Locate the cell with the specified text and output its [X, Y] center coordinate. 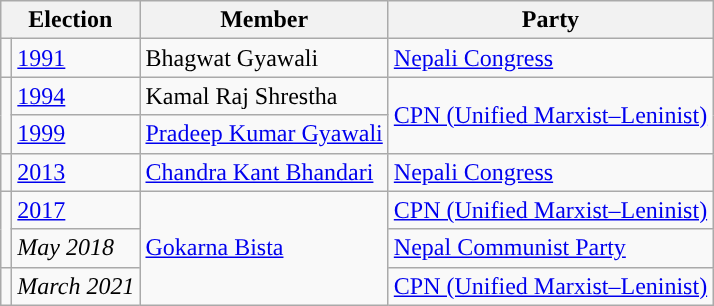
Election [70, 20]
Gokarna Bista [264, 248]
March 2021 [76, 286]
1991 [76, 58]
1994 [76, 96]
1999 [76, 134]
Party [550, 20]
Member [264, 20]
2017 [76, 210]
May 2018 [76, 248]
Bhagwat Gyawali [264, 58]
Chandra Kant Bhandari [264, 172]
Nepal Communist Party [550, 248]
Kamal Raj Shrestha [264, 96]
Pradeep Kumar Gyawali [264, 134]
2013 [76, 172]
